Return the (X, Y) coordinate for the center point of the cell that contains the specified text.  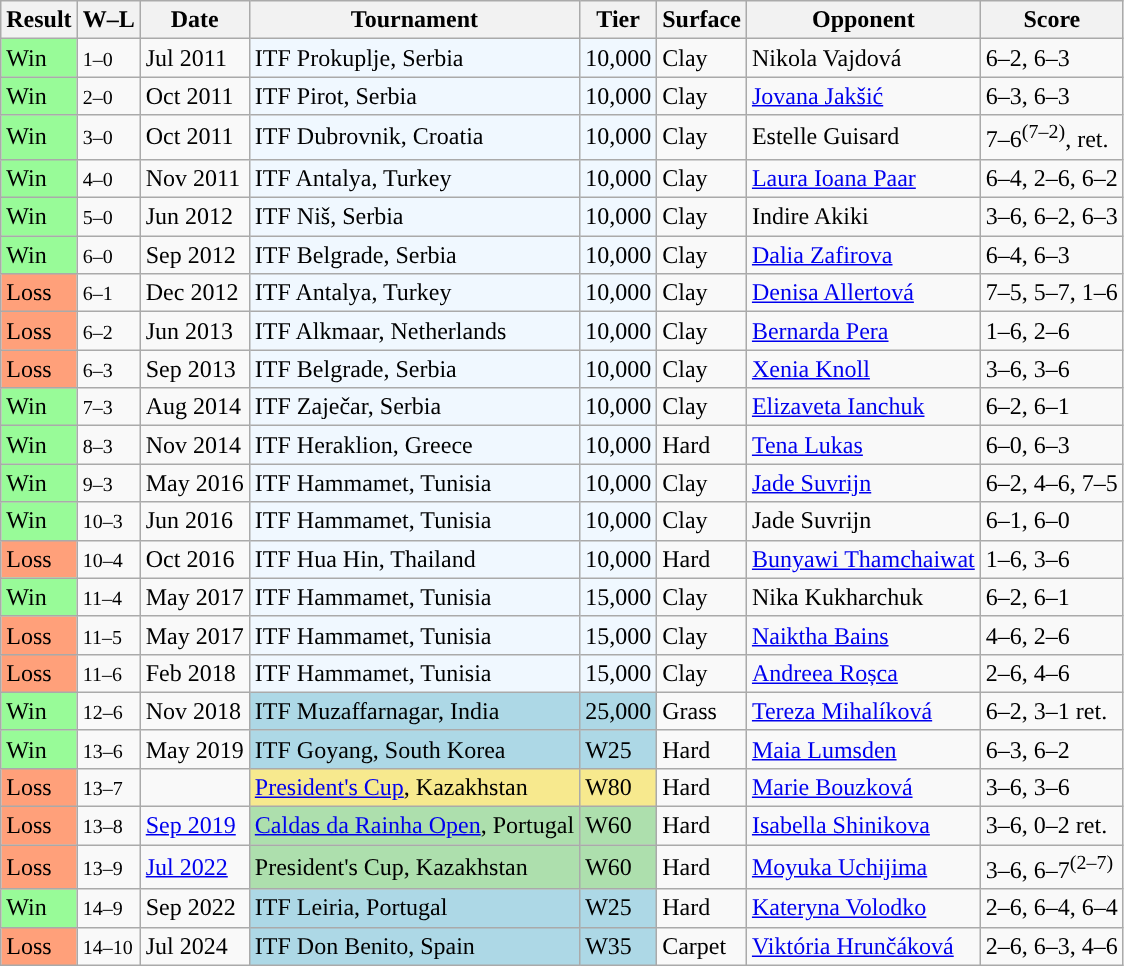
ITF Alkmaar, Netherlands (414, 331)
Nov 2018 (194, 711)
ITF Prokuplje, Serbia (414, 58)
ITF Hua Hin, Thailand (414, 559)
ITF Leiria, Portugal (414, 908)
Sep 2012 (194, 255)
Tournament (414, 20)
Sep 2013 (194, 369)
1–6, 2–6 (1052, 331)
4–0 (108, 178)
Denisa Allertová (863, 293)
Bernarda Pera (863, 331)
6–1 (108, 293)
1–0 (108, 58)
3–6, 6–2, 6–3 (1052, 217)
Date (194, 20)
11–5 (108, 635)
6–2, 3–1 ret. (1052, 711)
ITF Dubrovnik, Croatia (414, 138)
Jul 2011 (194, 58)
3–6, 0–2 ret. (1052, 826)
Marie Bouzková (863, 787)
6–3 (108, 369)
W–L (108, 20)
1–6, 3–6 (1052, 559)
11–4 (108, 597)
11–6 (108, 673)
13–6 (108, 749)
9–3 (108, 483)
Caldas da Rainha Open, Portugal (414, 826)
Viktória Hrunčáková (863, 946)
14–9 (108, 908)
Dalia Zafirova (863, 255)
25,000 (618, 711)
Andreea Roșca (863, 673)
6–3, 6–3 (1052, 96)
Carpet (702, 946)
Estelle Guisard (863, 138)
4–6, 2–6 (1052, 635)
13–7 (108, 787)
Jul 2024 (194, 946)
ITF Pirot, Serbia (414, 96)
Nov 2014 (194, 445)
6–0 (108, 255)
Oct 2016 (194, 559)
Jovana Jakšić (863, 96)
Aug 2014 (194, 407)
Sep 2019 (194, 826)
7–6(7–2), ret. (1052, 138)
Moyuka Uchijima (863, 868)
Maia Lumsden (863, 749)
Grass (702, 711)
Jun 2013 (194, 331)
ITF Goyang, South Korea (414, 749)
14–10 (108, 946)
ITF Don Benito, Spain (414, 946)
2–0 (108, 96)
5–0 (108, 217)
Sep 2022 (194, 908)
Tena Lukas (863, 445)
13–9 (108, 868)
W80 (618, 787)
May 2019 (194, 749)
13–8 (108, 826)
Laura Ioana Paar (863, 178)
Nikola Vajdová (863, 58)
6–2, 6–3 (1052, 58)
Kateryna Volodko (863, 908)
Nov 2011 (194, 178)
ITF Heraklion, Greece (414, 445)
6–2, 4–6, 7–5 (1052, 483)
ITF Niš, Serbia (414, 217)
Jun 2016 (194, 521)
Jul 2022 (194, 868)
Surface (702, 20)
W35 (618, 946)
10–4 (108, 559)
7–5, 5–7, 1–6 (1052, 293)
6–0, 6–3 (1052, 445)
6–2 (108, 331)
6–3, 6–2 (1052, 749)
Indire Akiki (863, 217)
2–6, 6–4, 6–4 (1052, 908)
Naiktha Bains (863, 635)
Tereza Mihalíková (863, 711)
3–6, 6–7(2–7) (1052, 868)
Elizaveta Ianchuk (863, 407)
Opponent (863, 20)
Tier (618, 20)
Result (39, 20)
Dec 2012 (194, 293)
Nika Kukharchuk (863, 597)
Bunyawi Thamchaiwat (863, 559)
2–6, 4–6 (1052, 673)
Isabella Shinikova (863, 826)
6–4, 2–6, 6–2 (1052, 178)
Feb 2018 (194, 673)
6–1, 6–0 (1052, 521)
3–0 (108, 138)
8–3 (108, 445)
Jun 2012 (194, 217)
2–6, 6–3, 4–6 (1052, 946)
6–4, 6–3 (1052, 255)
ITF Muzaffarnagar, India (414, 711)
May 2016 (194, 483)
10–3 (108, 521)
7–3 (108, 407)
Xenia Knoll (863, 369)
12–6 (108, 711)
ITF Zaječar, Serbia (414, 407)
Score (1052, 20)
